Pinpoint the cell where the given text exists, returning its (X, Y) midpoint coordinate. 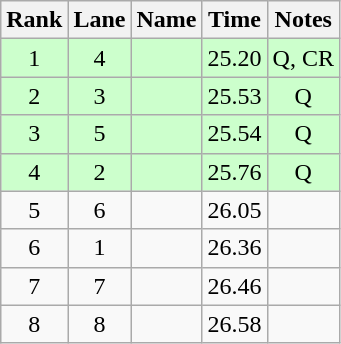
Lane (100, 20)
Q, CR (303, 58)
25.54 (234, 134)
26.05 (234, 210)
Name (166, 20)
Notes (303, 20)
26.58 (234, 324)
25.20 (234, 58)
25.53 (234, 96)
25.76 (234, 172)
26.46 (234, 286)
Time (234, 20)
Rank (34, 20)
26.36 (234, 248)
